Extract the (X, Y) coordinate from the center of the cell holding the provided text.  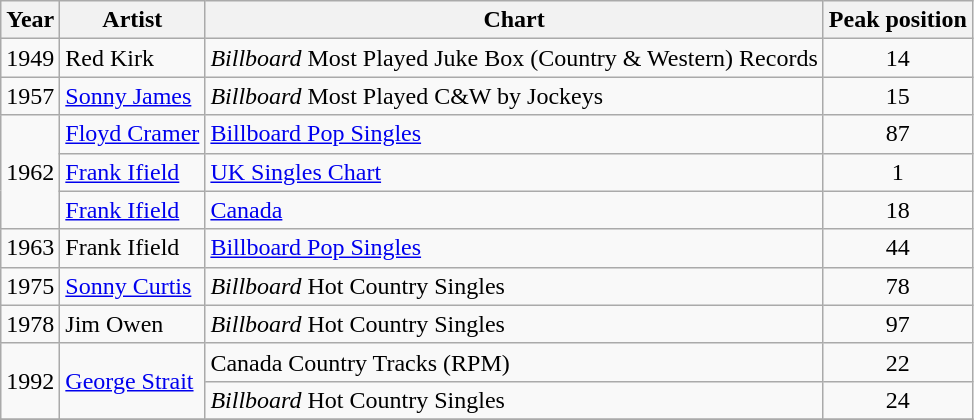
78 (898, 286)
Sonny James (132, 96)
24 (898, 400)
1963 (30, 248)
Peak position (898, 20)
1949 (30, 58)
Billboard Most Played Juke Box (Country & Western) Records (514, 58)
22 (898, 362)
1957 (30, 96)
Sonny Curtis (132, 286)
UK Singles Chart (514, 172)
Billboard Most Played C&W by Jockeys (514, 96)
87 (898, 134)
Jim Owen (132, 324)
97 (898, 324)
18 (898, 210)
George Strait (132, 381)
Canada Country Tracks (RPM) (514, 362)
1975 (30, 286)
44 (898, 248)
14 (898, 58)
1 (898, 172)
1978 (30, 324)
Red Kirk (132, 58)
Artist (132, 20)
1992 (30, 381)
Year (30, 20)
15 (898, 96)
Floyd Cramer (132, 134)
Chart (514, 20)
Canada (514, 210)
1962 (30, 172)
